Search for the cell housing the specified text and yield its [X, Y] center coordinate. 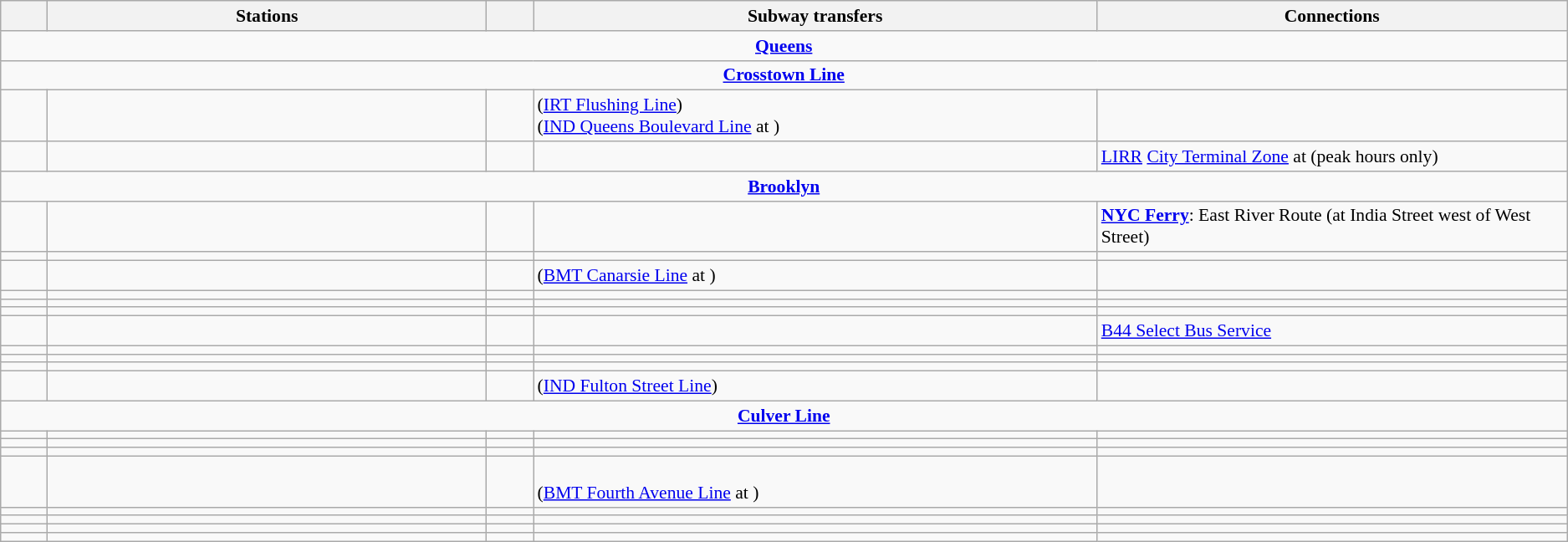
NYC Ferry: East River Route (at India Street west of West Street) [1332, 226]
Connections [1332, 16]
Stations [267, 16]
(BMT Fourth Avenue Line at ) [815, 482]
(IRT Flushing Line) (IND Queens Boulevard Line at ) [815, 115]
Crosstown Line [784, 75]
(IND Fulton Street Line) [815, 386]
B44 Select Bus Service [1332, 331]
Subway transfers [815, 16]
Brooklyn [784, 187]
Culver Line [784, 416]
(BMT Canarsie Line at ) [815, 276]
Queens [784, 46]
LIRR City Terminal Zone at (peak hours only) [1332, 156]
